Output the (x, y) coordinate of the center of the cell containing the given text.  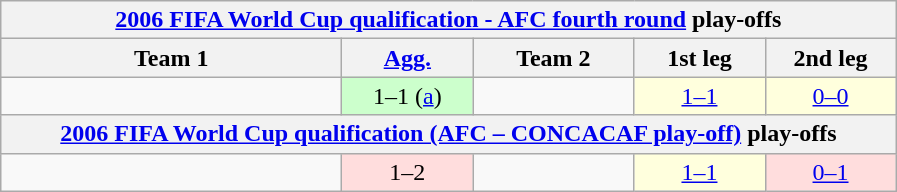
0–0 (830, 96)
1–1 (a) (408, 96)
1st leg (700, 58)
2nd leg (830, 58)
Team 2 (554, 58)
Team 1 (172, 58)
1–2 (408, 172)
2006 FIFA World Cup qualification - AFC fourth round play-offs (448, 20)
0–1 (830, 172)
Agg. (408, 58)
2006 FIFA World Cup qualification (AFC – CONCACAF play-off) play-offs (448, 134)
